Extract the [X, Y] coordinate from the center of the cell holding the provided text.  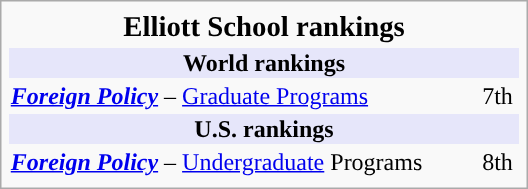
U.S. rankings [264, 129]
Elliott School rankings [264, 27]
World rankings [264, 63]
8th [500, 162]
7th [500, 96]
Foreign Policy – Graduate Programs [243, 96]
Foreign Policy – Undergraduate Programs [243, 162]
